Search for the cell housing the specified text and yield its [X, Y] center coordinate. 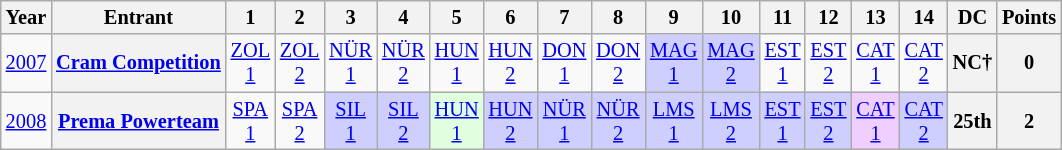
4 [404, 17]
ZOL1 [250, 63]
SPA2 [300, 121]
1 [250, 17]
Points [1029, 17]
14 [924, 17]
Year [26, 17]
5 [457, 17]
11 [783, 17]
12 [828, 17]
MAG1 [674, 63]
DON2 [618, 63]
25th [972, 121]
ZOL2 [300, 63]
DC [972, 17]
13 [875, 17]
LMS2 [730, 121]
3 [350, 17]
Cram Competition [138, 63]
8 [618, 17]
SIL2 [404, 121]
6 [511, 17]
Entrant [138, 17]
Prema Powerteam [138, 121]
2007 [26, 63]
MAG2 [730, 63]
SPA1 [250, 121]
2008 [26, 121]
LMS1 [674, 121]
SIL1 [350, 121]
7 [564, 17]
9 [674, 17]
NC† [972, 63]
0 [1029, 63]
DON1 [564, 63]
10 [730, 17]
